Search for the cell housing the specified text and yield its (X, Y) center coordinate. 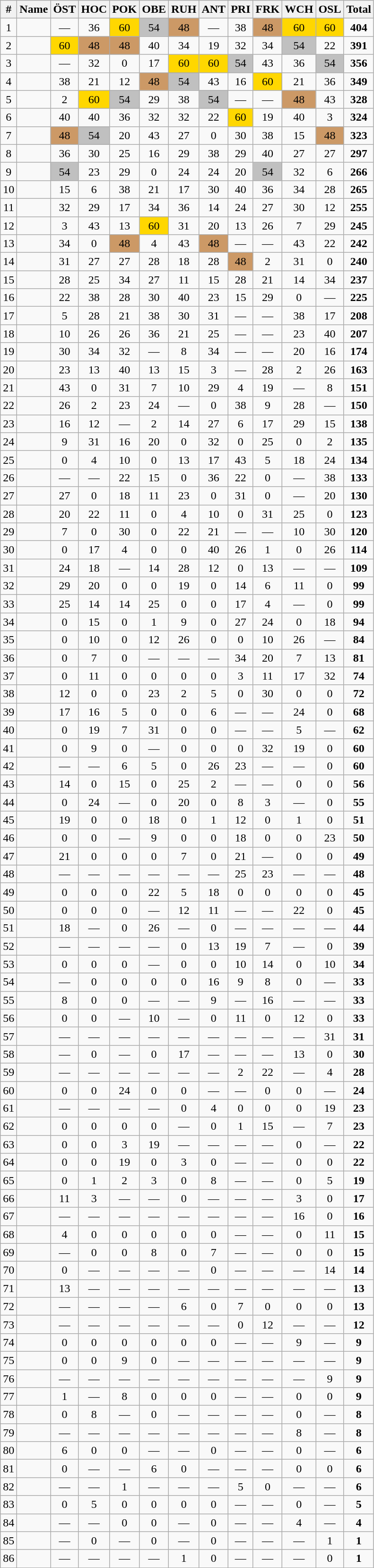
46 (9, 838)
265 (359, 189)
328 (359, 99)
78 (9, 1415)
Name (34, 9)
73 (9, 1324)
82 (9, 1487)
120 (359, 532)
PRI (241, 9)
POK (125, 9)
208 (359, 316)
53 (9, 964)
130 (359, 496)
404 (359, 27)
76 (9, 1379)
58 (9, 1054)
94 (359, 622)
240 (359, 262)
37 (9, 676)
42 (9, 766)
207 (359, 334)
135 (359, 442)
75 (9, 1360)
OSL (330, 9)
80 (9, 1451)
67 (9, 1216)
237 (359, 280)
323 (359, 135)
63 (9, 1144)
Total (359, 9)
245 (359, 226)
71 (9, 1288)
391 (359, 45)
109 (359, 568)
61 (9, 1108)
52 (9, 946)
ANT (214, 9)
HOC (94, 9)
66 (9, 1198)
174 (359, 352)
356 (359, 63)
64 (9, 1162)
114 (359, 550)
123 (359, 514)
35 (9, 640)
86 (9, 1559)
79 (9, 1433)
69 (9, 1252)
47 (9, 856)
163 (359, 370)
349 (359, 81)
151 (359, 388)
242 (359, 244)
FRK (268, 9)
OBE (154, 9)
85 (9, 1541)
ÖST (64, 9)
134 (359, 460)
65 (9, 1180)
255 (359, 207)
266 (359, 171)
138 (359, 424)
133 (359, 478)
59 (9, 1072)
225 (359, 298)
83 (9, 1505)
41 (9, 748)
77 (9, 1397)
297 (359, 153)
57 (9, 1036)
70 (9, 1270)
WCH (299, 9)
324 (359, 117)
150 (359, 406)
# (9, 9)
RUH (184, 9)
